Identify which cell holds the provided text, then report its [X, Y] central coordinate. 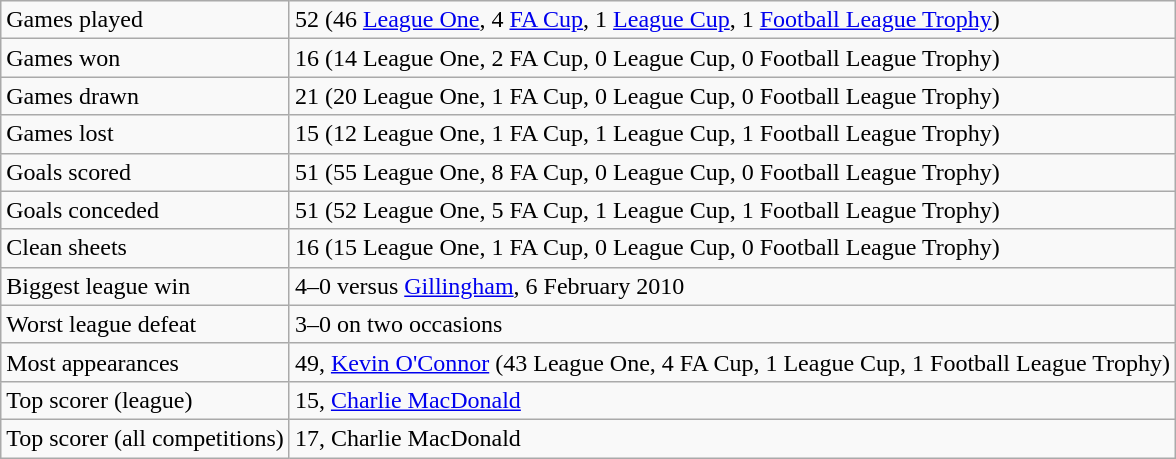
Top scorer (league) [146, 400]
Games lost [146, 134]
Biggest league win [146, 286]
16 (14 League One, 2 FA Cup, 0 League Cup, 0 Football League Trophy) [732, 58]
15, Charlie MacDonald [732, 400]
21 (20 League One, 1 FA Cup, 0 League Cup, 0 Football League Trophy) [732, 96]
Top scorer (all competitions) [146, 438]
17, Charlie MacDonald [732, 438]
Most appearances [146, 362]
Games drawn [146, 96]
52 (46 League One, 4 FA Cup, 1 League Cup, 1 Football League Trophy) [732, 20]
Games played [146, 20]
Games won [146, 58]
51 (52 League One, 5 FA Cup, 1 League Cup, 1 Football League Trophy) [732, 210]
16 (15 League One, 1 FA Cup, 0 League Cup, 0 Football League Trophy) [732, 248]
Goals conceded [146, 210]
49, Kevin O'Connor (43 League One, 4 FA Cup, 1 League Cup, 1 Football League Trophy) [732, 362]
15 (12 League One, 1 FA Cup, 1 League Cup, 1 Football League Trophy) [732, 134]
Goals scored [146, 172]
51 (55 League One, 8 FA Cup, 0 League Cup, 0 Football League Trophy) [732, 172]
3–0 on two occasions [732, 324]
Worst league defeat [146, 324]
4–0 versus Gillingham, 6 February 2010 [732, 286]
Clean sheets [146, 248]
